Pinpoint the cell where the given text exists, returning its (X, Y) midpoint coordinate. 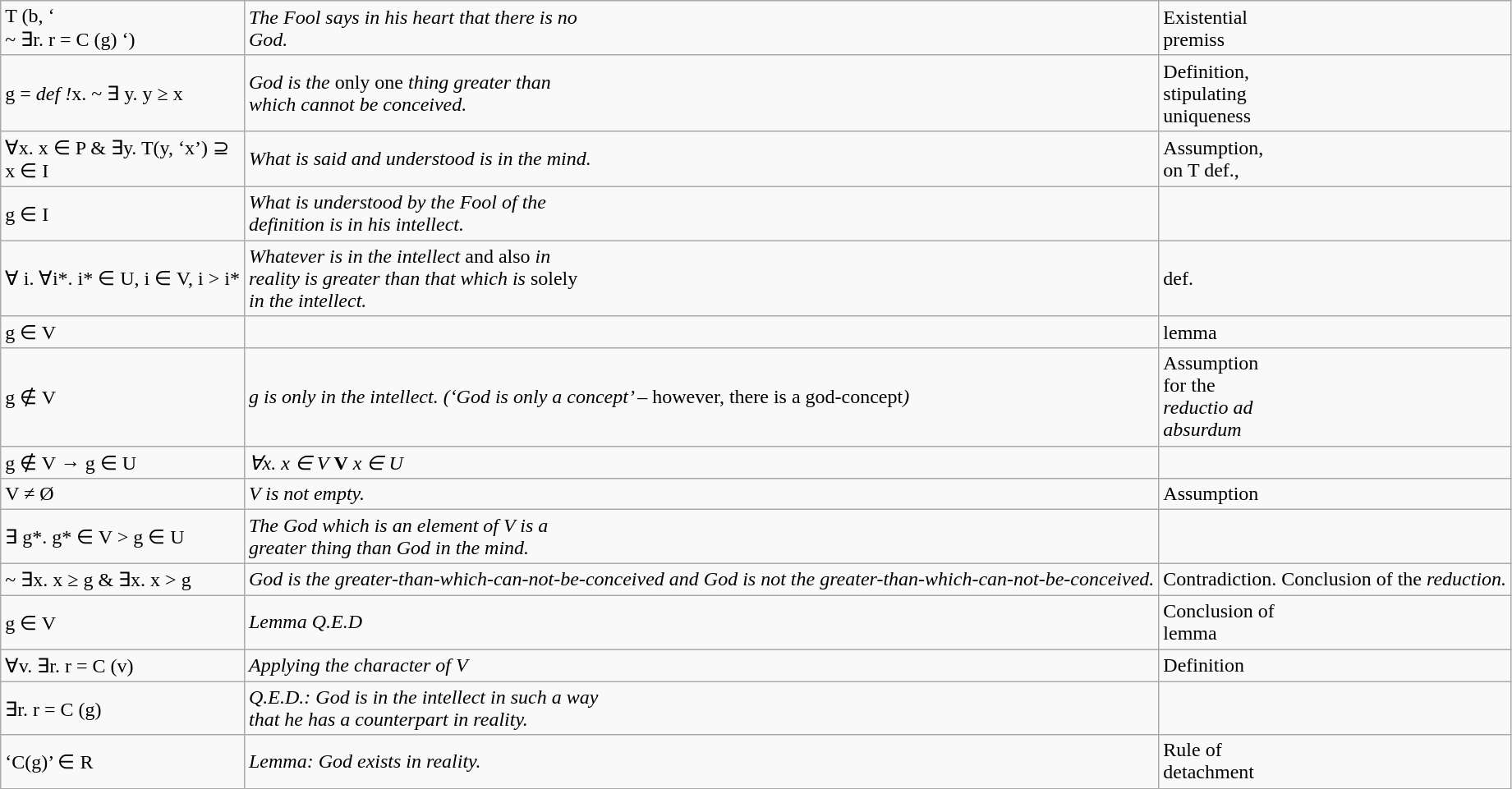
What is understood by the Fool of thedefinition is in his intellect. (701, 213)
Definition,stipulatinguniqueness (1335, 93)
Rule ofdetachment (1335, 762)
∀ i. ∀i*. i* ∈ U, i ∈ V, i > i* (123, 278)
God is the greater-than-which-can-not-be-conceived and God is not the greater-than-which-can-not-be-conceived. (701, 580)
Conclusion oflemma (1335, 622)
def. (1335, 278)
Assumptionfor thereductio adabsurdum (1335, 397)
Assumption,on T def., (1335, 158)
Existentialpremiss (1335, 28)
~ ∃x. x ≥ g & ∃x. x > g (123, 580)
∃ g*. g* ∈ V > g ∈ U (123, 537)
Whatever is in the intellect and also inreality is greater than that which is solelyin the intellect. (701, 278)
g ∉ V (123, 397)
∀x. x ∈ P & ∃y. T(y, ‘x’) ⊇x ∈ I (123, 158)
Assumption (1335, 494)
God is the only one thing greater thanwhich cannot be conceived. (701, 93)
The Fool says in his heart that there is noGod. (701, 28)
Lemma: God exists in reality. (701, 762)
V is not empty. (701, 494)
g ∉ V → g ∈ U (123, 462)
Q.E.D.: God is in the intellect in such a waythat he has a counterpart in reality. (701, 708)
T (b, ‘~ ∃r. r = C (g) ‘) (123, 28)
The God which is an element of V is agreater thing than God in the mind. (701, 537)
Definition (1335, 665)
g ∈ I (123, 213)
g = def !x. ~ ∃ y. y ≥ x (123, 93)
V ≠ Ø (123, 494)
∀v. ∃r. r = C (v) (123, 665)
Applying the character of V (701, 665)
g is only in the intellect. (‘God is only a concept’ – however, there is a god-concept) (701, 397)
∃r. r = C (g) (123, 708)
lemma (1335, 333)
∀x. x ∈ V V x ∈ U (701, 462)
‘C(g)’ ∈ R (123, 762)
Lemma Q.E.D (701, 622)
Contradiction. Conclusion of the reduction. (1335, 580)
What is said and understood is in the mind. (701, 158)
